From the cell containing the given text, extract its center point as [x, y] coordinate. 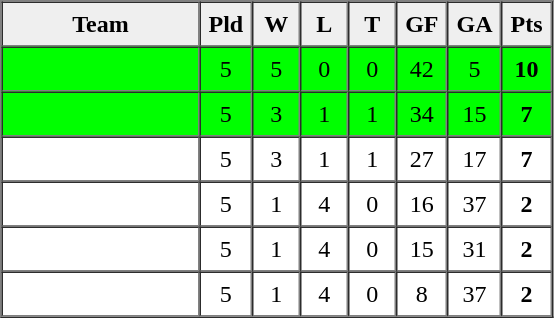
Team [101, 24]
Pld [226, 24]
L [324, 24]
34 [422, 114]
10 [527, 68]
27 [422, 158]
T [372, 24]
16 [422, 204]
17 [475, 158]
W [276, 24]
GA [475, 24]
31 [475, 248]
GF [422, 24]
Pts [527, 24]
42 [422, 68]
8 [422, 294]
